Capture the cell that displays the provided text and extract its [x, y] central coordinate. 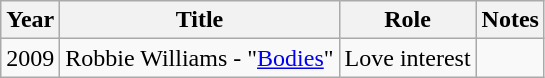
Love interest [408, 58]
2009 [30, 58]
Title [200, 20]
Year [30, 20]
Role [408, 20]
Robbie Williams - "Bodies" [200, 58]
Notes [510, 20]
